Return the [X, Y] coordinate for the center point of the cell that contains the specified text.  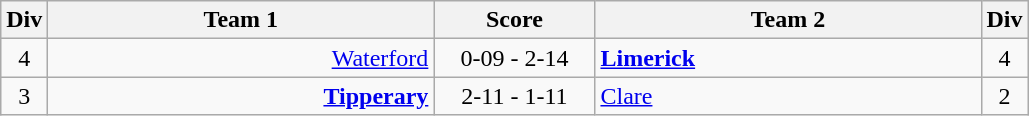
Clare [788, 96]
0-09 - 2-14 [514, 58]
Score [514, 20]
Tipperary [241, 96]
Waterford [241, 58]
3 [24, 96]
Limerick [788, 58]
2 [1004, 96]
Team 2 [788, 20]
Team 1 [241, 20]
2-11 - 1-11 [514, 96]
